Capture the cell that displays the provided text and extract its [X, Y] central coordinate. 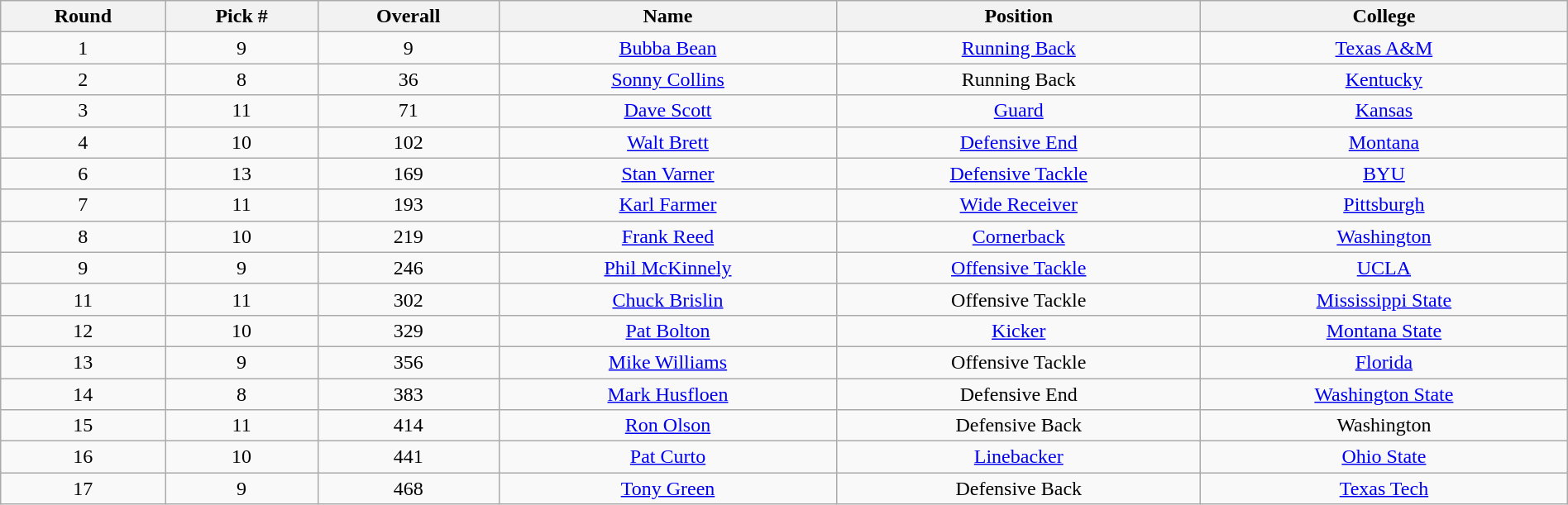
Cornerback [1019, 236]
Texas A&M [1384, 48]
Karl Farmer [668, 205]
302 [409, 299]
102 [409, 142]
Linebacker [1019, 457]
4 [83, 142]
468 [409, 488]
Pittsburgh [1384, 205]
441 [409, 457]
Ron Olson [668, 426]
12 [83, 331]
71 [409, 111]
193 [409, 205]
7 [83, 205]
Defensive Tackle [1019, 174]
219 [409, 236]
414 [409, 426]
BYU [1384, 174]
Name [668, 17]
Montana [1384, 142]
383 [409, 394]
Overall [409, 17]
356 [409, 362]
Mark Husfloen [668, 394]
Guard [1019, 111]
15 [83, 426]
Texas Tech [1384, 488]
Pat Curto [668, 457]
Kansas [1384, 111]
Kentucky [1384, 79]
329 [409, 331]
3 [83, 111]
Florida [1384, 362]
Pat Bolton [668, 331]
36 [409, 79]
Bubba Bean [668, 48]
Wide Receiver [1019, 205]
16 [83, 457]
Walt Brett [668, 142]
Ohio State [1384, 457]
Kicker [1019, 331]
Chuck Brislin [668, 299]
Montana State [1384, 331]
246 [409, 268]
2 [83, 79]
6 [83, 174]
Mike Williams [668, 362]
Pick # [241, 17]
Frank Reed [668, 236]
College [1384, 17]
Position [1019, 17]
1 [83, 48]
Stan Varner [668, 174]
Round [83, 17]
14 [83, 394]
169 [409, 174]
Phil McKinnely [668, 268]
Dave Scott [668, 111]
Washington State [1384, 394]
Sonny Collins [668, 79]
Mississippi State [1384, 299]
UCLA [1384, 268]
Tony Green [668, 488]
17 [83, 488]
